Locate the cell with the specified text and output its [X, Y] center coordinate. 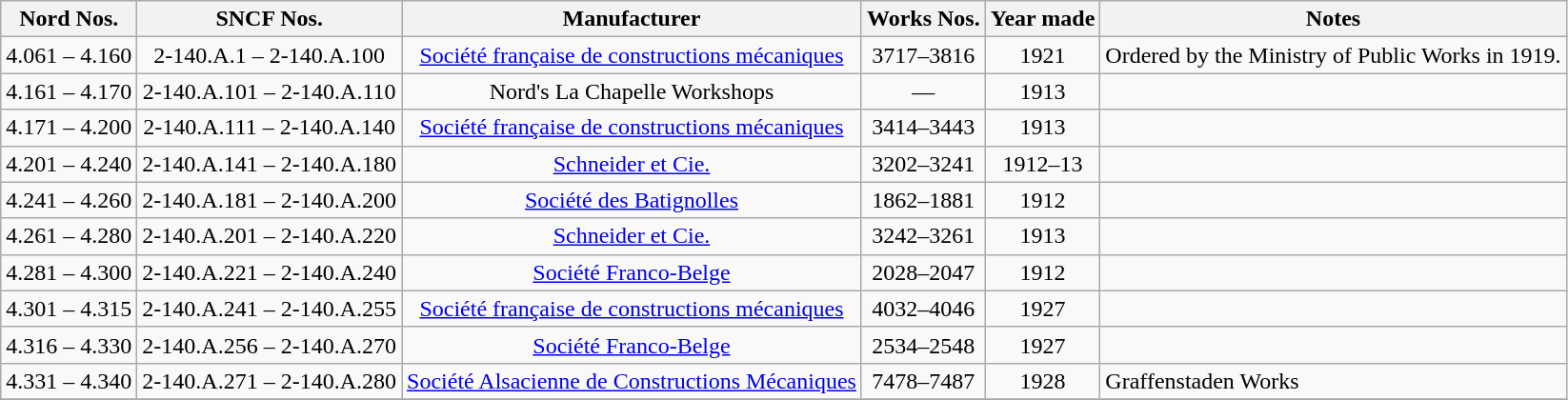
4.261 – 4.280 [69, 236]
Works Nos. [923, 19]
2-140.A.101 – 2-140.A.110 [270, 91]
2-140.A.141 – 2-140.A.180 [270, 164]
2028–2047 [923, 272]
2-140.A.256 – 2-140.A.270 [270, 345]
3414–3443 [923, 128]
1921 [1042, 55]
2-140.A.221 – 2-140.A.240 [270, 272]
2-140.A.111 – 2-140.A.140 [270, 128]
2-140.A.181 – 2-140.A.200 [270, 200]
3717–3816 [923, 55]
2534–2548 [923, 345]
1928 [1042, 381]
4.331 – 4.340 [69, 381]
Nord's La Chapelle Workshops [633, 91]
2-140.A.1 – 2-140.A.100 [270, 55]
SNCF Nos. [270, 19]
4.161 – 4.170 [69, 91]
Graffenstaden Works [1334, 381]
Notes [1334, 19]
4.061 – 4.160 [69, 55]
4.281 – 4.300 [69, 272]
4.241 – 4.260 [69, 200]
Year made [1042, 19]
1862–1881 [923, 200]
Manufacturer [633, 19]
2-140.A.241 – 2-140.A.255 [270, 309]
3202–3241 [923, 164]
Ordered by the Ministry of Public Works in 1919. [1334, 55]
— [923, 91]
2-140.A.201 – 2-140.A.220 [270, 236]
4.171 – 4.200 [69, 128]
3242–3261 [923, 236]
Société des Batignolles [633, 200]
4.201 – 4.240 [69, 164]
2-140.A.271 – 2-140.A.280 [270, 381]
4.316 – 4.330 [69, 345]
4032–4046 [923, 309]
4.301 – 4.315 [69, 309]
Nord Nos. [69, 19]
7478–7487 [923, 381]
1912–13 [1042, 164]
Société Alsacienne de Constructions Mécaniques [633, 381]
